For the text-containing cell, return its midpoint in [x, y] coordinate format. 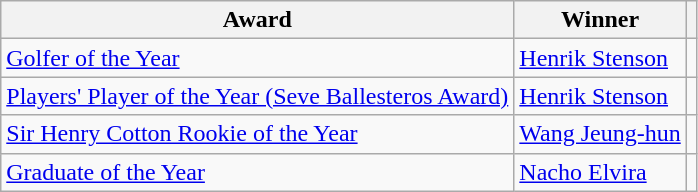
Winner [600, 20]
Golfer of the Year [258, 58]
Award [258, 20]
Wang Jeung-hun [600, 134]
Graduate of the Year [258, 172]
Sir Henry Cotton Rookie of the Year [258, 134]
Nacho Elvira [600, 172]
Players' Player of the Year (Seve Ballesteros Award) [258, 96]
